Identify which cell holds the provided text, then report its (X, Y) central coordinate. 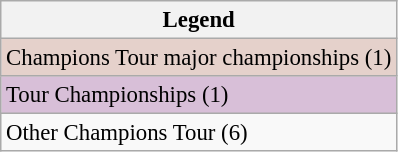
Legend (199, 20)
Tour Championships (1) (199, 95)
Other Champions Tour (6) (199, 133)
Champions Tour major championships (1) (199, 58)
